Find where the given text appears and provide that cell's center as (X, Y) coordinate. 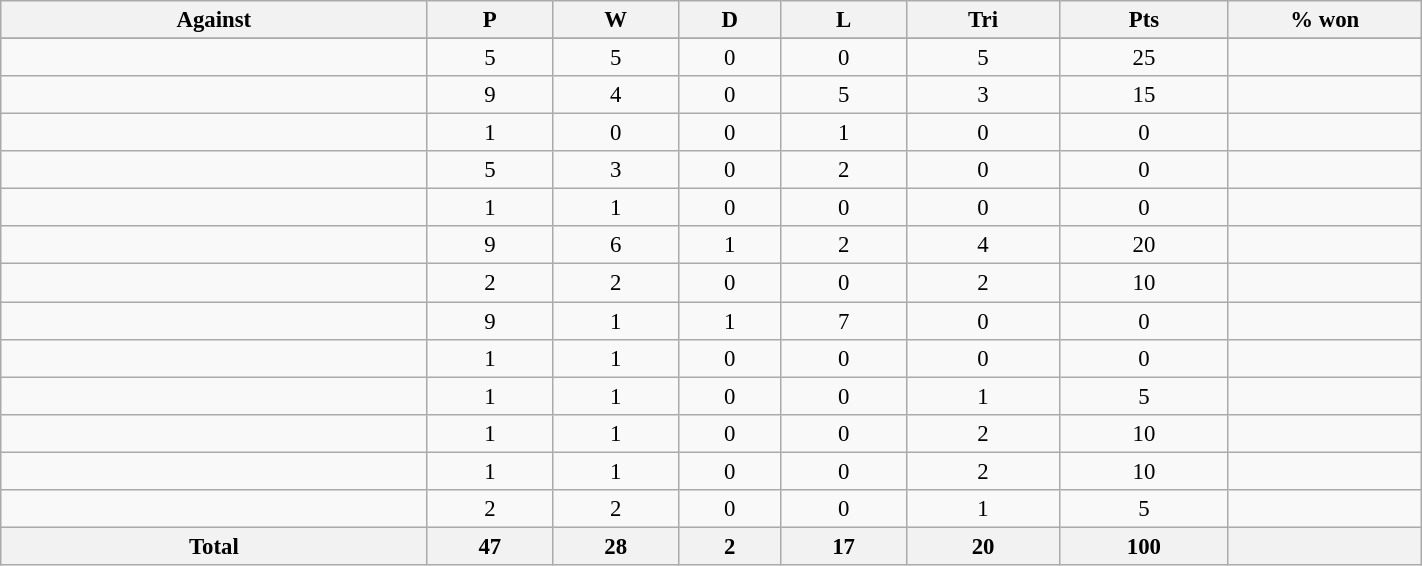
25 (1144, 58)
47 (490, 546)
100 (1144, 546)
Total (214, 546)
7 (844, 321)
15 (1144, 95)
28 (616, 546)
% won (1324, 20)
P (490, 20)
Against (214, 20)
L (844, 20)
17 (844, 546)
Pts (1144, 20)
Tri (984, 20)
6 (616, 245)
W (616, 20)
D (730, 20)
